Return the [x, y] coordinate for the center point of the cell that contains the specified text.  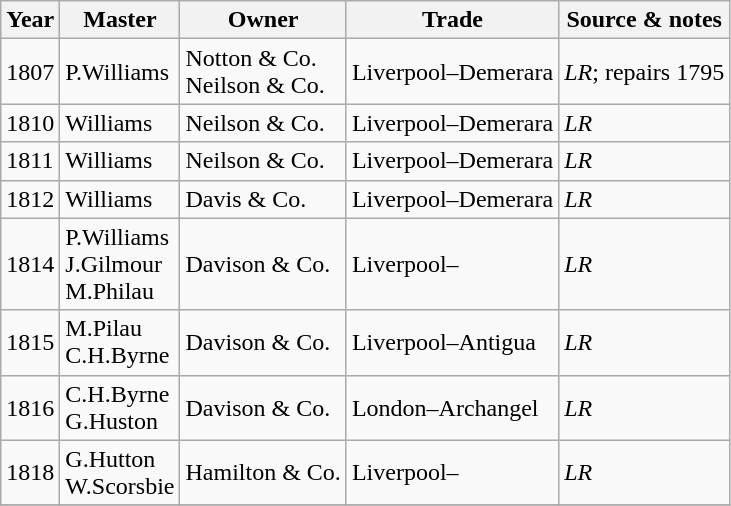
Year [30, 20]
1811 [30, 161]
1815 [30, 342]
Master [120, 20]
Davis & Co. [263, 199]
M.PilauC.H.Byrne [120, 342]
Source & notes [644, 20]
LR; repairs 1795 [644, 72]
1814 [30, 264]
1810 [30, 123]
1818 [30, 472]
Owner [263, 20]
1816 [30, 408]
Trade [452, 20]
Notton & Co.Neilson & Co. [263, 72]
Hamilton & Co. [263, 472]
1807 [30, 72]
G.HuttonW.Scorsbie [120, 472]
C.H.ByrneG.Huston [120, 408]
P.WilliamsJ.GilmourM.Philau [120, 264]
1812 [30, 199]
P.Williams [120, 72]
London–Archangel [452, 408]
Liverpool–Antigua [452, 342]
